Locate the cell with the specified text and output its [x, y] center coordinate. 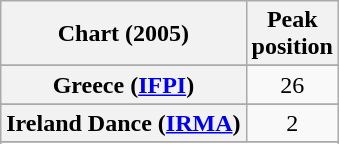
26 [292, 85]
Chart (2005) [124, 34]
2 [292, 123]
Peakposition [292, 34]
Greece (IFPI) [124, 85]
Ireland Dance (IRMA) [124, 123]
